Capture the cell that displays the provided text and extract its (x, y) central coordinate. 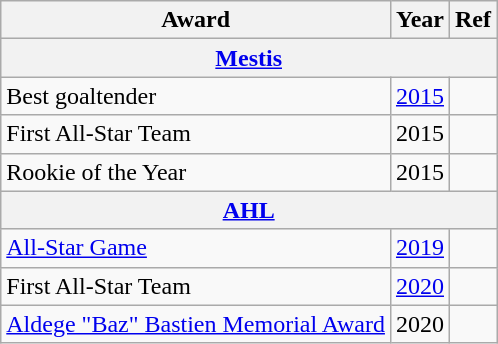
All-Star Game (196, 248)
Mestis (249, 58)
2019 (420, 248)
Year (420, 20)
Aldege "Baz" Bastien Memorial Award (196, 324)
Ref (474, 20)
Award (196, 20)
Rookie of the Year (196, 172)
Best goaltender (196, 96)
AHL (249, 210)
